Return the (X, Y) coordinate for the center point of the cell that contains the specified text.  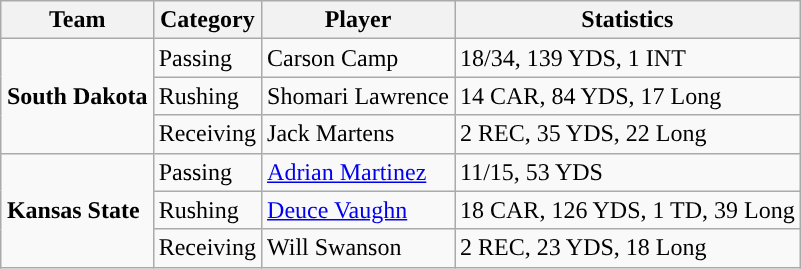
18 CAR, 126 YDS, 1 TD, 39 Long (627, 210)
Team (77, 20)
2 REC, 23 YDS, 18 Long (627, 248)
2 REC, 35 YDS, 22 Long (627, 134)
14 CAR, 84 YDS, 17 Long (627, 96)
18/34, 139 YDS, 1 INT (627, 58)
Will Swanson (358, 248)
Player (358, 20)
Deuce Vaughn (358, 210)
Carson Camp (358, 58)
South Dakota (77, 96)
Shomari Lawrence (358, 96)
Kansas State (77, 210)
Jack Martens (358, 134)
Adrian Martinez (358, 172)
Statistics (627, 20)
11/15, 53 YDS (627, 172)
Category (207, 20)
